Determine the [x, y] coordinate at the center of the cell enclosing the given text.  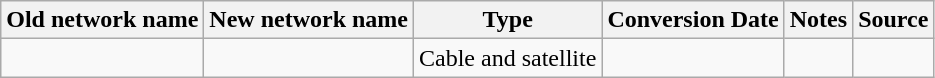
Old network name [102, 20]
Type [508, 20]
Conversion Date [693, 20]
Cable and satellite [508, 58]
Notes [818, 20]
New network name [309, 20]
Source [894, 20]
